Scan for the cell matching the given text and deliver its (x, y) coordinate at center. 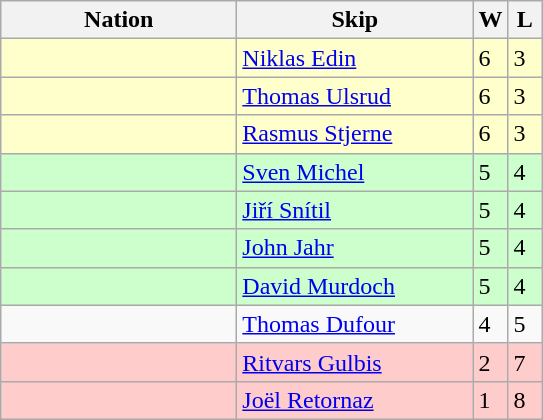
Sven Michel (355, 172)
Skip (355, 20)
7 (525, 362)
Nation (119, 20)
2 (490, 362)
Niklas Edin (355, 58)
8 (525, 400)
David Murdoch (355, 286)
W (490, 20)
Thomas Dufour (355, 324)
Ritvars Gulbis (355, 362)
Jiří Snítil (355, 210)
1 (490, 400)
L (525, 20)
Rasmus Stjerne (355, 134)
John Jahr (355, 248)
Thomas Ulsrud (355, 96)
Joël Retornaz (355, 400)
